Provide the (X, Y) coordinate of the cell's center where the given text is located.  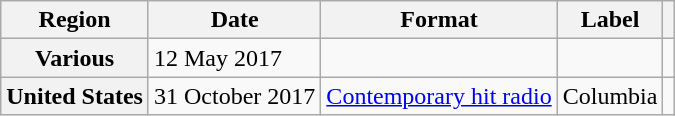
Columbia (610, 96)
Label (610, 20)
12 May 2017 (234, 58)
Region (75, 20)
Contemporary hit radio (439, 96)
Various (75, 58)
31 October 2017 (234, 96)
United States (75, 96)
Format (439, 20)
Date (234, 20)
